Return the [X, Y] coordinate for the center point of the cell that contains the specified text.  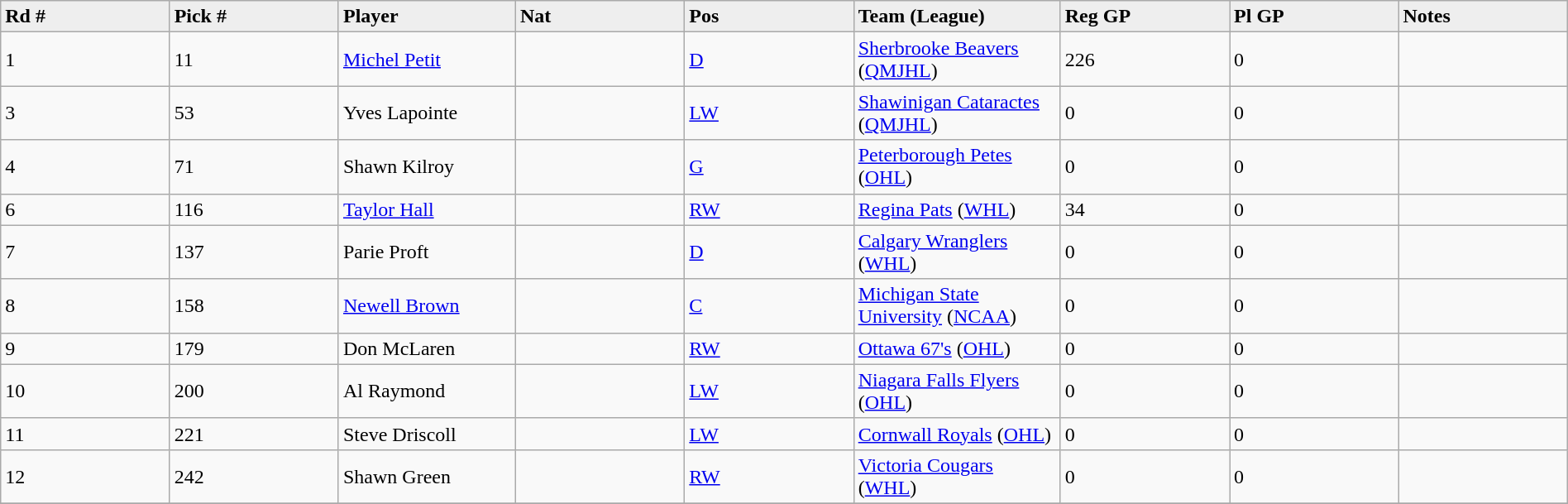
Victoria Cougars (WHL) [957, 477]
10 [85, 391]
226 [1145, 60]
Shawn Green [427, 477]
Rd # [85, 17]
Ottawa 67's (OHL) [957, 348]
9 [85, 348]
4 [85, 167]
Sherbrooke Beavers (QMJHL) [957, 60]
179 [254, 348]
6 [85, 209]
Notes [1483, 17]
Niagara Falls Flyers (OHL) [957, 391]
Cornwall Royals (OHL) [957, 434]
Player [427, 17]
Don McLaren [427, 348]
3 [85, 113]
G [769, 167]
8 [85, 306]
Pick # [254, 17]
Peterborough Petes (OHL) [957, 167]
Shawn Kilroy [427, 167]
Taylor Hall [427, 209]
116 [254, 209]
Michigan State University (NCAA) [957, 306]
242 [254, 477]
C [769, 306]
7 [85, 252]
12 [85, 477]
Al Raymond [427, 391]
Pl GP [1314, 17]
Shawinigan Cataractes (QMJHL) [957, 113]
34 [1145, 209]
Steve Driscoll [427, 434]
158 [254, 306]
137 [254, 252]
71 [254, 167]
Parie Proft [427, 252]
Team (League) [957, 17]
221 [254, 434]
Pos [769, 17]
Calgary Wranglers (WHL) [957, 252]
Reg GP [1145, 17]
53 [254, 113]
200 [254, 391]
Newell Brown [427, 306]
Regina Pats (WHL) [957, 209]
Yves Lapointe [427, 113]
Nat [600, 17]
Michel Petit [427, 60]
1 [85, 60]
